Identify which cell holds the provided text, then report its (X, Y) central coordinate. 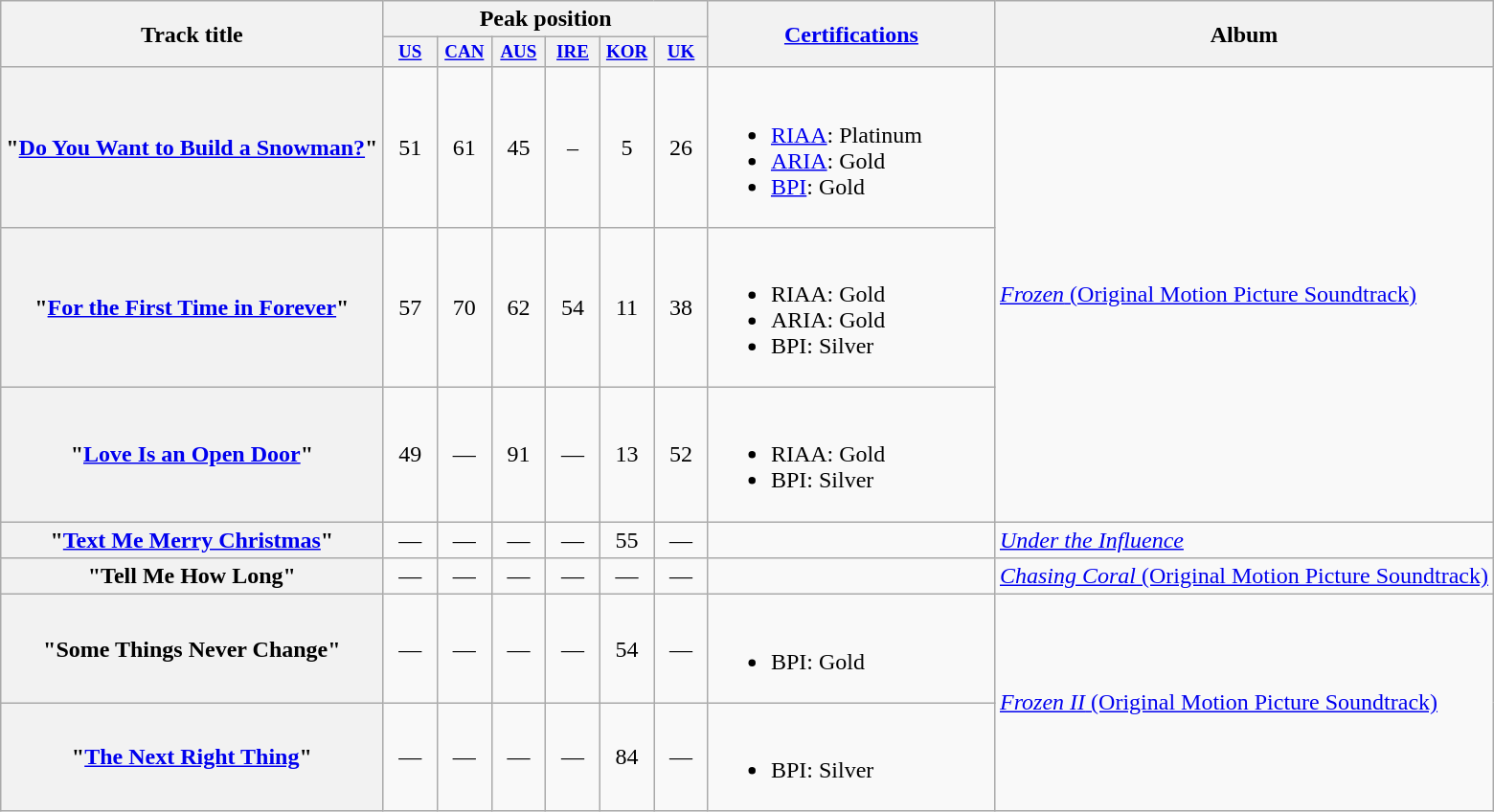
RIAA: PlatinumARIA: GoldBPI: Gold (850, 147)
BPI: Gold (850, 649)
45 (519, 147)
CAN (465, 53)
Album (1243, 34)
"For the First Time in Forever" (192, 306)
49 (410, 455)
62 (519, 306)
"Some Things Never Change" (192, 649)
BPI: Silver (850, 756)
61 (465, 147)
55 (626, 540)
5 (626, 147)
IRE (573, 53)
70 (465, 306)
51 (410, 147)
Frozen (Original Motion Picture Soundtrack) (1243, 294)
"Tell Me How Long" (192, 576)
52 (682, 455)
Frozen II (Original Motion Picture Soundtrack) (1243, 703)
13 (626, 455)
91 (519, 455)
US (410, 53)
Chasing Coral (Original Motion Picture Soundtrack) (1243, 576)
11 (626, 306)
"Do You Want to Build a Snowman?" (192, 147)
Certifications (850, 34)
UK (682, 53)
"The Next Right Thing" (192, 756)
"Text Me Merry Christmas" (192, 540)
AUS (519, 53)
38 (682, 306)
Peak position (546, 19)
RIAA: GoldARIA: GoldBPI: Silver (850, 306)
57 (410, 306)
84 (626, 756)
26 (682, 147)
RIAA: GoldBPI: Silver (850, 455)
– (573, 147)
Under the Influence (1243, 540)
KOR (626, 53)
"Love Is an Open Door" (192, 455)
Track title (192, 34)
